From the cell containing the given text, extract its center point as (x, y) coordinate. 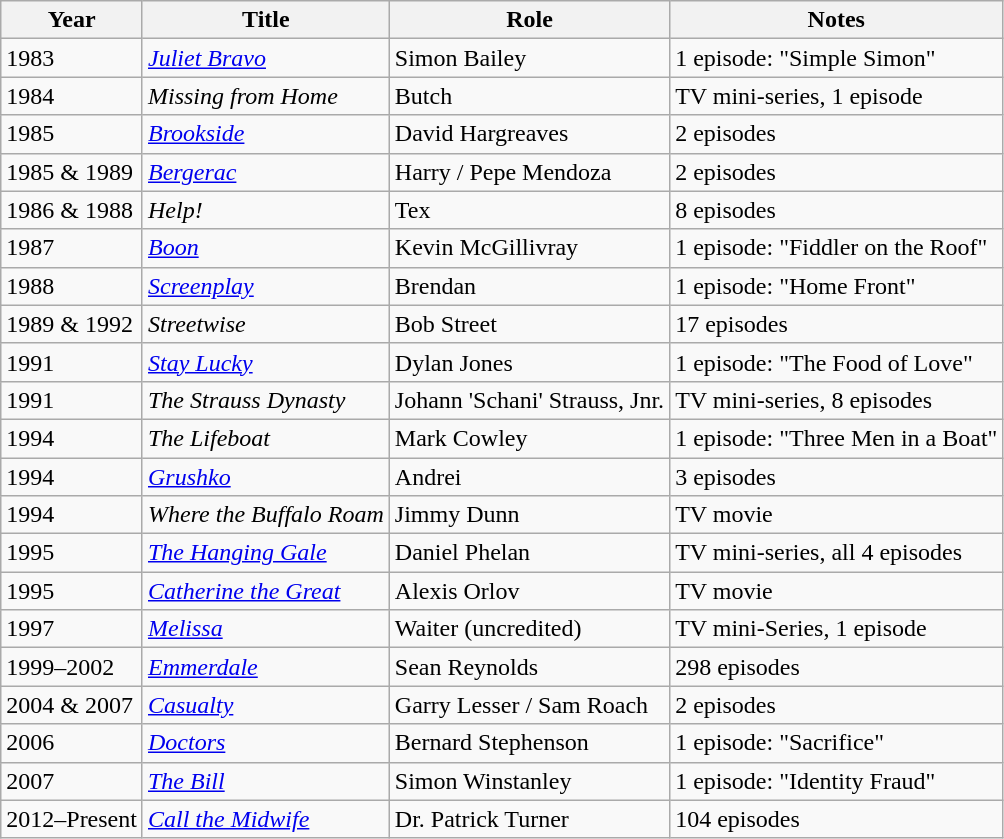
Waiter (uncredited) (529, 629)
Brookside (266, 134)
TV mini-series, all 4 episodes (836, 553)
Andrei (529, 477)
Melissa (266, 629)
Harry / Pepe Mendoza (529, 172)
1983 (72, 58)
Simon Bailey (529, 58)
Garry Lesser / Sam Roach (529, 705)
Doctors (266, 743)
8 episodes (836, 210)
Emmerdale (266, 667)
TV mini-Series, 1 episode (836, 629)
Title (266, 20)
2006 (72, 743)
3 episodes (836, 477)
1 episode: "Identity Fraud" (836, 781)
Kevin McGillivray (529, 248)
2012–Present (72, 819)
David Hargreaves (529, 134)
Daniel Phelan (529, 553)
Bernard Stephenson (529, 743)
1997 (72, 629)
Help! (266, 210)
Alexis Orlov (529, 591)
Simon Winstanley (529, 781)
Brendan (529, 286)
The Hanging Gale (266, 553)
Tex (529, 210)
1985 & 1989 (72, 172)
Johann 'Schani' Strauss, Jnr. (529, 400)
Notes (836, 20)
1989 & 1992 (72, 324)
1986 & 1988 (72, 210)
Jimmy Dunn (529, 515)
298 episodes (836, 667)
Role (529, 20)
The Strauss Dynasty (266, 400)
Dr. Patrick Turner (529, 819)
1 episode: "Fiddler on the Roof" (836, 248)
Grushko (266, 477)
1987 (72, 248)
Mark Cowley (529, 438)
2004 & 2007 (72, 705)
TV mini-series, 1 episode (836, 96)
Bob Street (529, 324)
1 episode: "Three Men in a Boat" (836, 438)
2007 (72, 781)
Year (72, 20)
Bergerac (266, 172)
Where the Buffalo Roam (266, 515)
Screenplay (266, 286)
Catherine the Great (266, 591)
1 episode: "Sacrifice" (836, 743)
Streetwise (266, 324)
The Lifeboat (266, 438)
Butch (529, 96)
1984 (72, 96)
Juliet Bravo (266, 58)
1999–2002 (72, 667)
Call the Midwife (266, 819)
Stay Lucky (266, 362)
104 episodes (836, 819)
1988 (72, 286)
1 episode: "Simple Simon" (836, 58)
1 episode: "The Food of Love" (836, 362)
TV mini-series, 8 episodes (836, 400)
17 episodes (836, 324)
1985 (72, 134)
Casualty (266, 705)
1 episode: "Home Front" (836, 286)
Boon (266, 248)
The Bill (266, 781)
Dylan Jones (529, 362)
Sean Reynolds (529, 667)
Missing from Home (266, 96)
